Provide the [X, Y] coordinate of the cell's center where the given text is located.  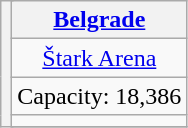
Belgrade [100, 20]
Štark Arena [100, 58]
Capacity: 18,386 [100, 96]
